Pinpoint the cell where the given text exists, returning its (x, y) midpoint coordinate. 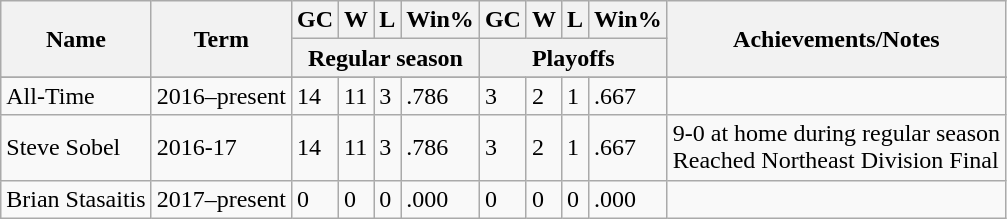
Steve Sobel (76, 148)
Brian Stasaitis (76, 199)
2016–present (221, 96)
Playoffs (573, 58)
Regular season (386, 58)
Term (221, 39)
9-0 at home during regular seasonReached Northeast Division Final (836, 148)
Achievements/Notes (836, 39)
Name (76, 39)
All-Time (76, 96)
2017–present (221, 199)
2016-17 (221, 148)
